Return [X, Y] of the center of cell containing provided text 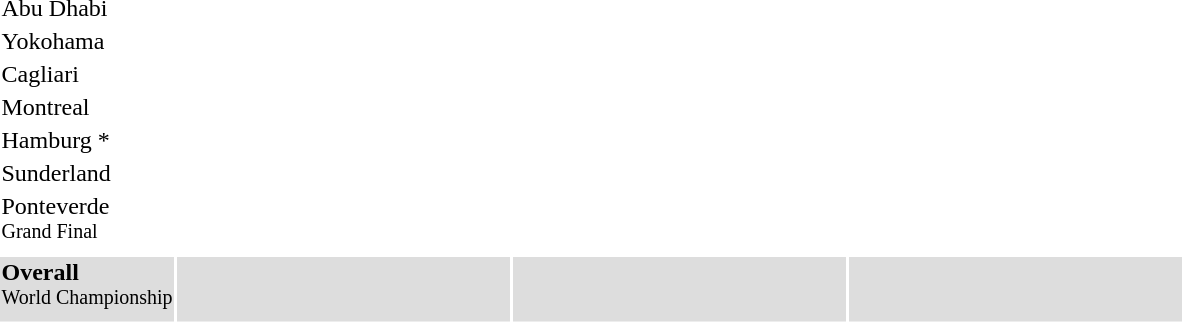
Montreal [87, 107]
Sunderland [87, 173]
Overall World Championship [87, 288]
Ponteverde Grand Final [87, 222]
Hamburg * [87, 140]
Yokohama [87, 41]
Cagliari [87, 74]
